Locate the cell with the specified text and output its [x, y] center coordinate. 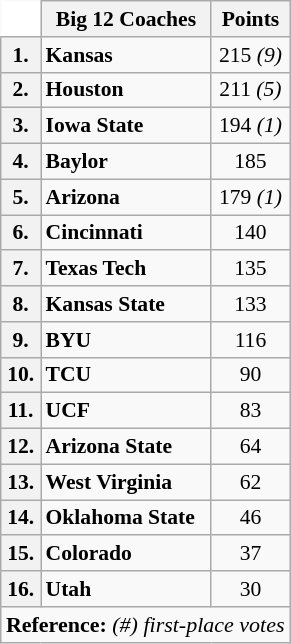
UCF [126, 411]
37 [250, 554]
15. [21, 554]
Big 12 Coaches [126, 19]
TCU [126, 375]
5. [21, 197]
62 [250, 482]
30 [250, 589]
185 [250, 162]
6. [21, 233]
9. [21, 340]
4. [21, 162]
2. [21, 90]
13. [21, 482]
10. [21, 375]
Reference: (#) first-place votes [146, 625]
83 [250, 411]
Oklahoma State [126, 518]
14. [21, 518]
90 [250, 375]
Houston [126, 90]
7. [21, 269]
Iowa State [126, 126]
211 (5) [250, 90]
Kansas [126, 55]
46 [250, 518]
8. [21, 304]
Kansas State [126, 304]
Texas Tech [126, 269]
133 [250, 304]
Arizona [126, 197]
Utah [126, 589]
215 (9) [250, 55]
Colorado [126, 554]
194 (1) [250, 126]
64 [250, 447]
Arizona State [126, 447]
West Virginia [126, 482]
Points [250, 19]
1. [21, 55]
BYU [126, 340]
16. [21, 589]
12. [21, 447]
116 [250, 340]
Cincinnati [126, 233]
11. [21, 411]
135 [250, 269]
179 (1) [250, 197]
140 [250, 233]
Baylor [126, 162]
3. [21, 126]
